Scan for the cell matching the given text and deliver its [X, Y] coordinate at center. 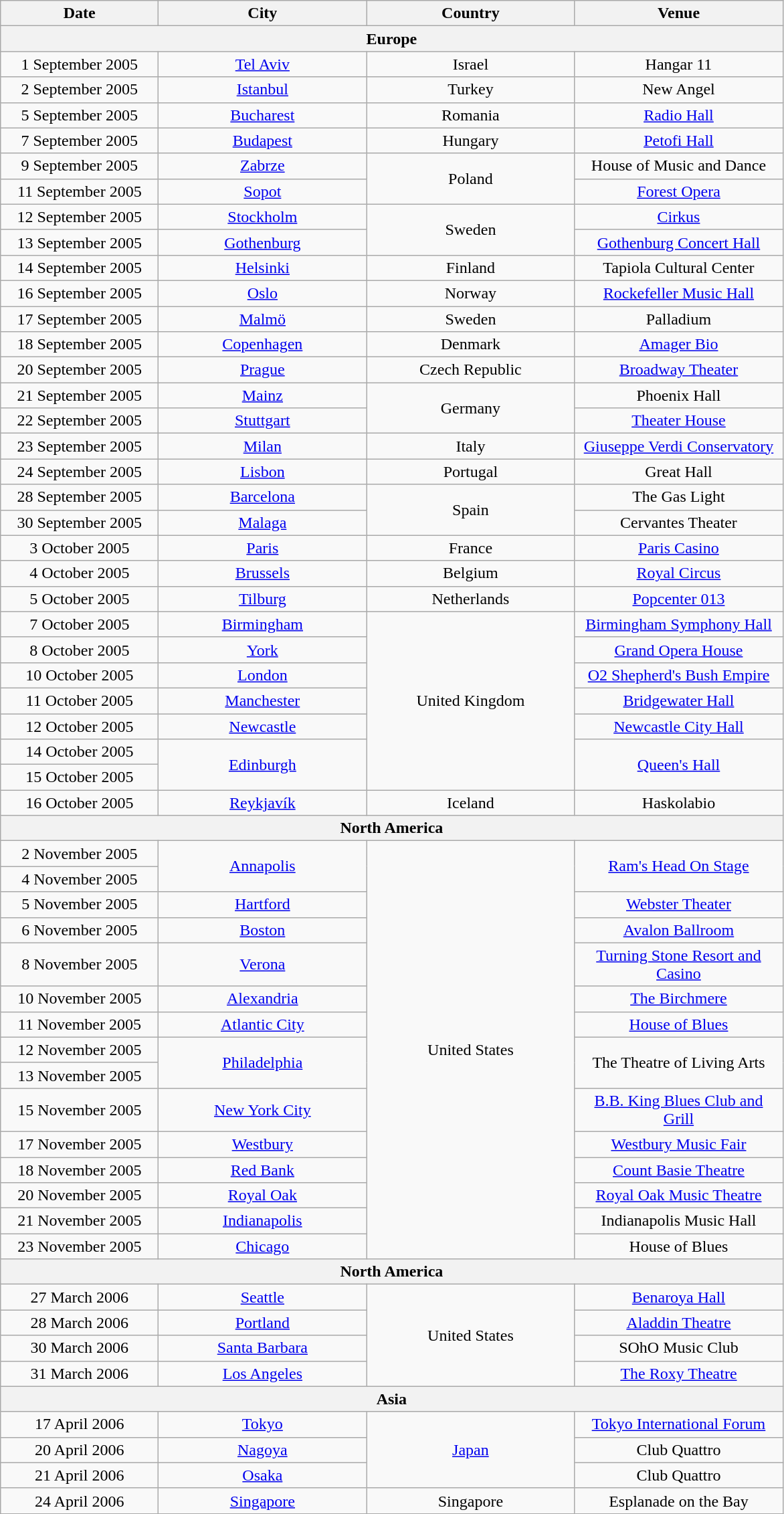
27 March 2006 [80, 1297]
10 October 2005 [80, 675]
Reykjavík [262, 803]
B.B. King Blues Club and Grill [678, 1109]
Israel [471, 64]
SOhO Music Club [678, 1348]
Radio Hall [678, 115]
4 October 2005 [80, 573]
Queen's Hall [678, 765]
30 September 2005 [80, 523]
30 March 2006 [80, 1348]
Edinburgh [262, 765]
Santa Barbara [262, 1348]
Iceland [471, 803]
Stockholm [262, 217]
Rockefeller Music Hall [678, 293]
22 September 2005 [80, 421]
16 October 2005 [80, 803]
Indianapolis Music Hall [678, 1221]
Czech Republic [471, 370]
Gothenburg Concert Hall [678, 242]
15 November 2005 [80, 1109]
Annapolis [262, 866]
31 March 2006 [80, 1374]
Seattle [262, 1297]
Newcastle [262, 726]
11 November 2005 [80, 1024]
Date [80, 13]
France [471, 548]
Chicago [262, 1246]
28 September 2005 [80, 497]
20 April 2006 [80, 1450]
Tokyo [262, 1424]
Lisbon [262, 472]
Count Basie Theatre [678, 1170]
12 November 2005 [80, 1050]
London [262, 675]
Hangar 11 [678, 64]
Oslo [262, 293]
United Kingdom [471, 700]
Finland [471, 268]
Aladdin Theatre [678, 1323]
Manchester [262, 700]
24 April 2006 [80, 1501]
Hartford [262, 905]
Helsinki [262, 268]
5 October 2005 [80, 599]
Nagoya [262, 1450]
Tapiola Cultural Center [678, 268]
Atlantic City [262, 1024]
City [262, 13]
8 October 2005 [80, 650]
Romania [471, 115]
Popcenter 013 [678, 599]
15 October 2005 [80, 777]
17 November 2005 [80, 1144]
Norway [471, 293]
8 November 2005 [80, 965]
The Roxy Theatre [678, 1374]
Sopot [262, 191]
Bridgewater Hall [678, 700]
18 September 2005 [80, 345]
7 October 2005 [80, 624]
Alexandria [262, 999]
Royal Oak Music Theatre [678, 1196]
Paris [262, 548]
Istanbul [262, 90]
Budapest [262, 140]
13 November 2005 [80, 1075]
10 November 2005 [80, 999]
Denmark [471, 345]
18 November 2005 [80, 1170]
Newcastle City Hall [678, 726]
4 November 2005 [80, 879]
Philadelphia [262, 1062]
12 October 2005 [80, 726]
Verona [262, 965]
Turkey [471, 90]
Giuseppe Verdi Conservatory [678, 446]
Cirkus [678, 217]
Netherlands [471, 599]
20 September 2005 [80, 370]
House of Music and Dance [678, 166]
Portugal [471, 472]
7 September 2005 [80, 140]
Asia [392, 1399]
Copenhagen [262, 345]
Bucharest [262, 115]
Red Bank [262, 1170]
Petofi Hall [678, 140]
Tokyo International Forum [678, 1424]
Hungary [471, 140]
Los Angeles [262, 1374]
The Gas Light [678, 497]
Spain [471, 510]
14 September 2005 [80, 268]
New Angel [678, 90]
2 September 2005 [80, 90]
Royal Circus [678, 573]
Gothenburg [262, 242]
28 March 2006 [80, 1323]
O2 Shepherd's Bush Empire [678, 675]
17 April 2006 [80, 1424]
Europe [392, 39]
Amager Bio [678, 345]
Broadway Theater [678, 370]
Phoenix Hall [678, 395]
Theater House [678, 421]
Poland [471, 179]
21 September 2005 [80, 395]
York [262, 650]
23 November 2005 [80, 1246]
11 October 2005 [80, 700]
Osaka [262, 1475]
11 September 2005 [80, 191]
Brussels [262, 573]
Birmingham Symphony Hall [678, 624]
5 November 2005 [80, 905]
Esplanade on the Bay [678, 1501]
5 September 2005 [80, 115]
Benaroya Hall [678, 1297]
6 November 2005 [80, 930]
Boston [262, 930]
Grand Opera House [678, 650]
Barcelona [262, 497]
14 October 2005 [80, 752]
Zabrze [262, 166]
Prague [262, 370]
Tilburg [262, 599]
Cervantes Theater [678, 523]
The Birchmere [678, 999]
Haskolabio [678, 803]
Westbury Music Fair [678, 1144]
12 September 2005 [80, 217]
21 April 2006 [80, 1475]
Milan [262, 446]
Venue [678, 13]
Belgium [471, 573]
Italy [471, 446]
New York City [262, 1109]
9 September 2005 [80, 166]
20 November 2005 [80, 1196]
Stuttgart [262, 421]
Birmingham [262, 624]
Westbury [262, 1144]
21 November 2005 [80, 1221]
Malmö [262, 319]
17 September 2005 [80, 319]
23 September 2005 [80, 446]
The Theatre of Living Arts [678, 1062]
24 September 2005 [80, 472]
Portland [262, 1323]
Great Hall [678, 472]
3 October 2005 [80, 548]
Turning Stone Resort and Casino [678, 965]
Webster Theater [678, 905]
2 November 2005 [80, 854]
Forest Opera [678, 191]
Tel Aviv [262, 64]
Indianapolis [262, 1221]
Japan [471, 1450]
Malaga [262, 523]
13 September 2005 [80, 242]
Country [471, 13]
Palladium [678, 319]
Ram's Head On Stage [678, 866]
Royal Oak [262, 1196]
1 September 2005 [80, 64]
Avalon Ballroom [678, 930]
Mainz [262, 395]
Paris Casino [678, 548]
Germany [471, 408]
16 September 2005 [80, 293]
